Find where the given text appears and provide that cell's center as (x, y) coordinate. 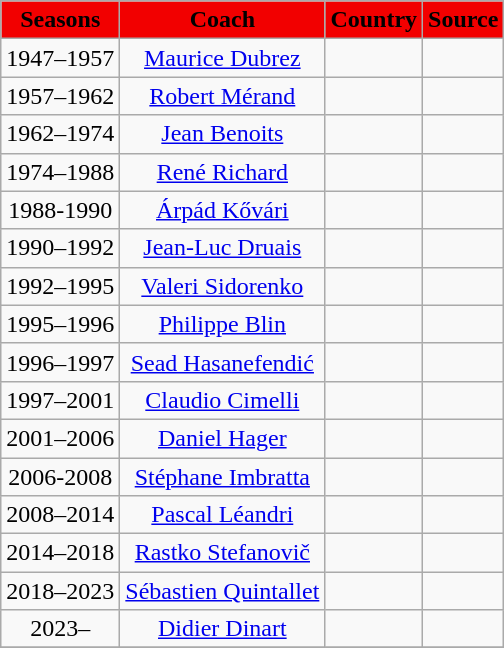
2001–2006 (60, 438)
Maurice Dubrez (222, 58)
1962–1974 (60, 134)
Didier Dinart (222, 629)
2023– (60, 629)
Philippe Blin (222, 324)
Seasons (60, 20)
2008–2014 (60, 515)
1997–2001 (60, 400)
1988-1990 (60, 210)
Coach (222, 20)
2014–2018 (60, 553)
1957–1962 (60, 96)
Country (374, 20)
Pascal Léandri (222, 515)
Sébastien Quintallet (222, 591)
1947–1957 (60, 58)
Jean Benoits (222, 134)
1990–1992 (60, 248)
Sead Hasanefendić (222, 362)
1995–1996 (60, 324)
Robert Mérand (222, 96)
Claudio Cimelli (222, 400)
1992–1995 (60, 286)
René Richard (222, 172)
Rastko Stefanovič (222, 553)
Árpád Kővári (222, 210)
Stéphane Imbratta (222, 477)
Source (464, 20)
2006-2008 (60, 477)
2018–2023 (60, 591)
1996–1997 (60, 362)
Daniel Hager (222, 438)
Valeri Sidorenko (222, 286)
1974–1988 (60, 172)
Jean-Luc Druais (222, 248)
